Detect which cell encompasses the target text, then output its [x, y] center coordinate. 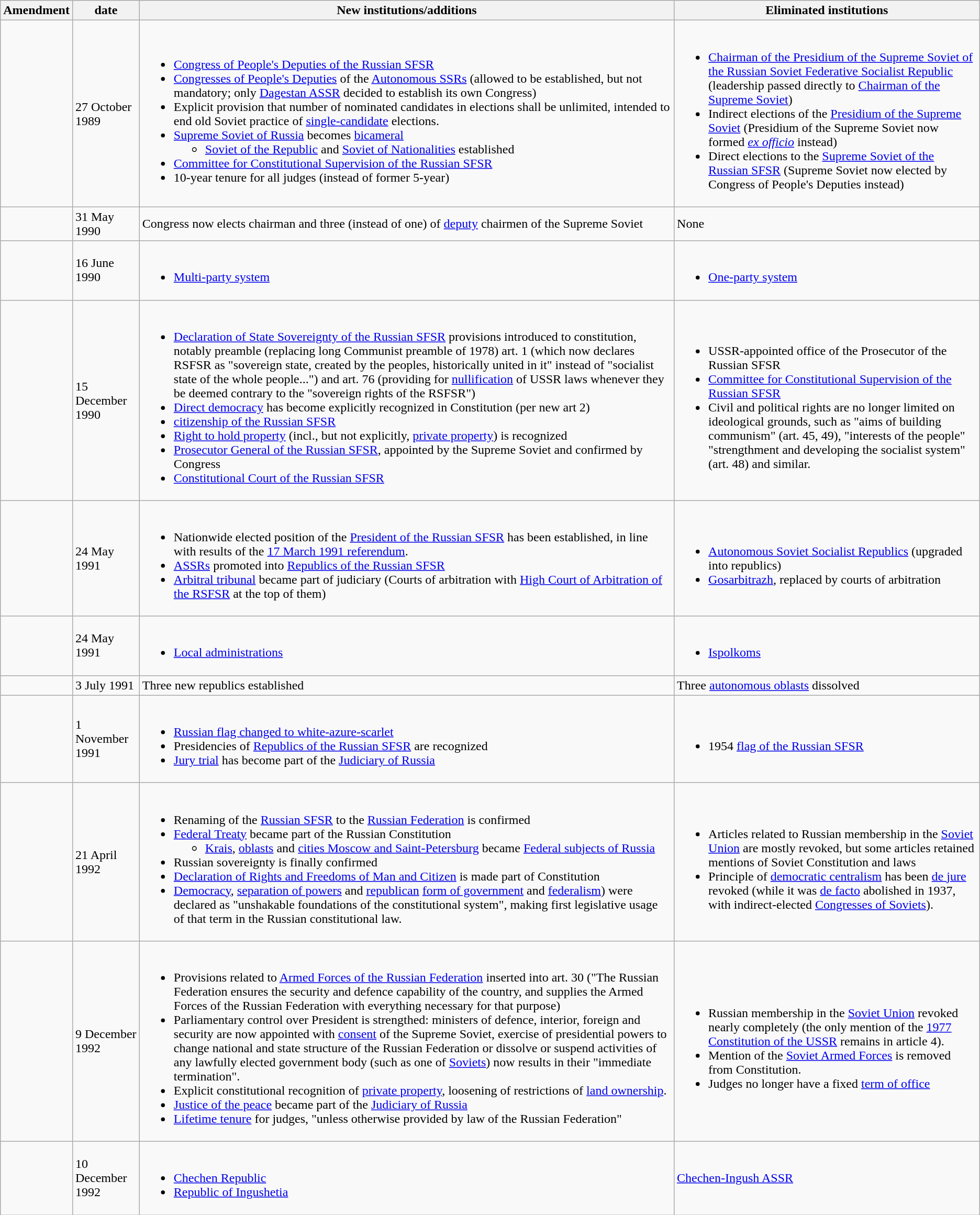
Chechen-Ingush ASSR [827, 1178]
31 May 1990 [106, 224]
Ispolkoms [827, 646]
Congress now elects chairman and three (instead of one) of deputy chairmen of the Supreme Soviet [406, 224]
1954 flag of the Russian SFSR [827, 739]
Three autonomous oblasts dissolved [827, 685]
16 June 1990 [106, 270]
Chechen RepublicRepublic of Ingushetia [406, 1178]
10 December 1992 [106, 1178]
1 November 1991 [106, 739]
Multi-party system [406, 270]
New institutions/additions [406, 10]
Local administrations [406, 646]
27 October 1989 [106, 114]
9 December 1992 [106, 1041]
Amendment [37, 10]
Eliminated institutions [827, 10]
21 April 1992 [106, 862]
One-party system [827, 270]
None [827, 224]
Three new republics established [406, 685]
15 December 1990 [106, 400]
Autonomous Soviet Socialist Republics (upgraded into republics)Gosarbitrazh, replaced by courts of arbitration [827, 558]
3 July 1991 [106, 685]
date [106, 10]
